Find where the given text appears and provide that cell's center as (X, Y) coordinate. 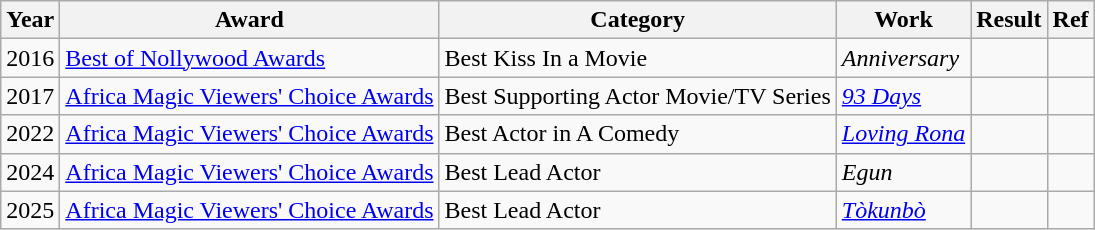
2017 (30, 96)
93 Days (903, 96)
Work (903, 20)
Egun (903, 172)
Award (250, 20)
Year (30, 20)
Best Actor in A Comedy (638, 134)
Anniversary (903, 58)
2016 (30, 58)
2025 (30, 210)
Result (1009, 20)
Category (638, 20)
Best Supporting Actor Movie/TV Series (638, 96)
2022 (30, 134)
Loving Rona (903, 134)
2024 (30, 172)
Best of Nollywood Awards (250, 58)
Tòkunbò (903, 210)
Best Kiss In a Movie (638, 58)
Ref (1070, 20)
